Locate the cell with the specified text and output its (x, y) center coordinate. 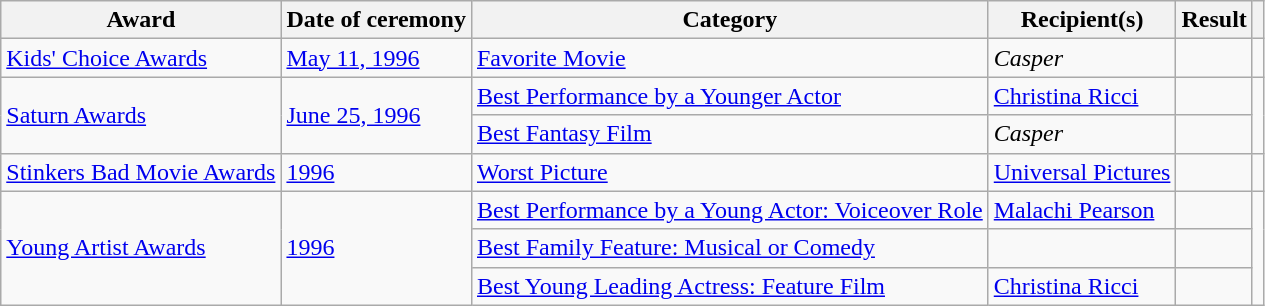
Universal Pictures (1082, 172)
Favorite Movie (730, 58)
Young Artist Awards (141, 248)
Stinkers Bad Movie Awards (141, 172)
Date of ceremony (376, 20)
Best Performance by a Younger Actor (730, 96)
Best Young Leading Actress: Feature Film (730, 286)
June 25, 1996 (376, 115)
Best Family Feature: Musical or Comedy (730, 248)
Saturn Awards (141, 115)
Kids' Choice Awards (141, 58)
May 11, 1996 (376, 58)
Best Fantasy Film (730, 134)
Recipient(s) (1082, 20)
Category (730, 20)
Worst Picture (730, 172)
Result (1214, 20)
Award (141, 20)
Best Performance by a Young Actor: Voiceover Role (730, 210)
Malachi Pearson (1082, 210)
